Pinpoint the cell where the given text exists, returning its [X, Y] midpoint coordinate. 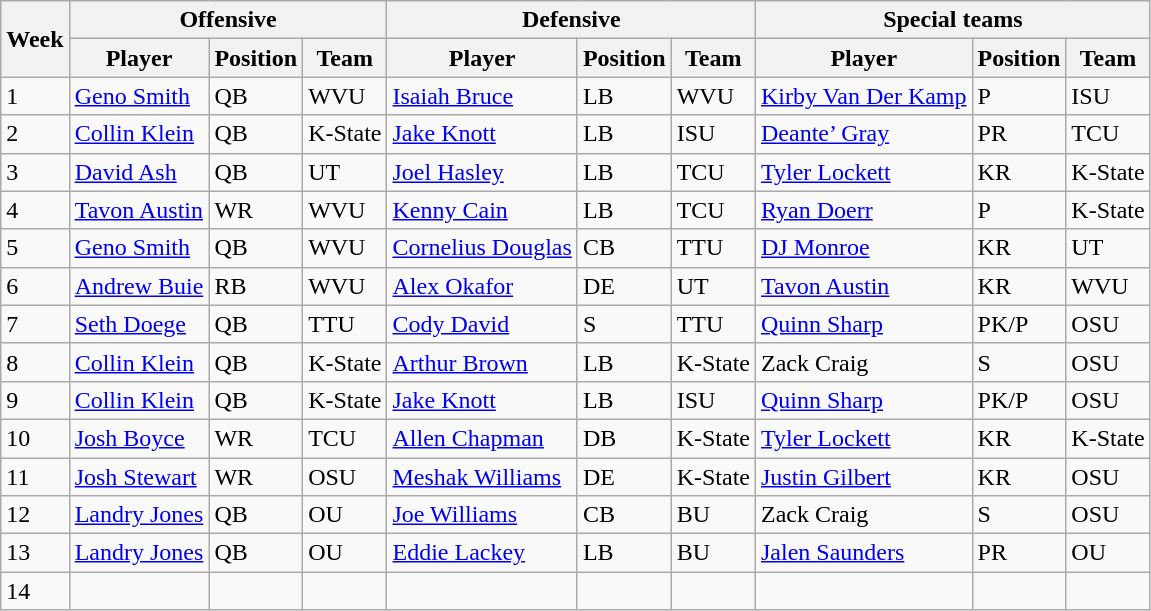
8 [35, 362]
13 [35, 553]
12 [35, 515]
10 [35, 438]
7 [35, 324]
Isaiah Bruce [482, 96]
Special teams [952, 20]
9 [35, 400]
Joel Hasley [482, 172]
Week [35, 39]
Kirby Van Der Kamp [864, 96]
5 [35, 248]
Eddie Lackey [482, 553]
6 [35, 286]
Andrew Buie [139, 286]
Meshak Williams [482, 477]
Joe Williams [482, 515]
Allen Chapman [482, 438]
1 [35, 96]
DJ Monroe [864, 248]
11 [35, 477]
Seth Doege [139, 324]
Justin Gilbert [864, 477]
Ryan Doerr [864, 210]
2 [35, 134]
DB [624, 438]
14 [35, 591]
Cornelius Douglas [482, 248]
3 [35, 172]
Kenny Cain [482, 210]
Jalen Saunders [864, 553]
4 [35, 210]
Arthur Brown [482, 362]
Deante’ Gray [864, 134]
RB [256, 286]
Offensive [228, 20]
Josh Boyce [139, 438]
Alex Okafor [482, 286]
Defensive [572, 20]
Josh Stewart [139, 477]
David Ash [139, 172]
Cody David [482, 324]
